Return [X, Y] of the center of cell containing provided text 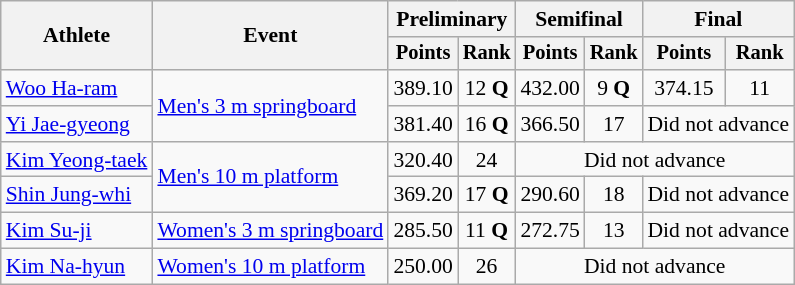
Semifinal [578, 19]
Kim Yeong-taek [77, 160]
12 Q [487, 88]
366.50 [550, 124]
Event [270, 36]
11 Q [487, 231]
Kim Su-ji [77, 231]
Woo Ha-ram [77, 88]
272.75 [550, 231]
13 [614, 231]
Men's 10 m platform [270, 178]
389.10 [422, 88]
Athlete [77, 36]
16 Q [487, 124]
17 [614, 124]
320.40 [422, 160]
374.15 [684, 88]
290.60 [550, 195]
381.40 [422, 124]
Women's 3 m springboard [270, 231]
285.50 [422, 231]
Yi Jae-gyeong [77, 124]
Final [718, 19]
Kim Na-hyun [77, 267]
Shin Jung-whi [77, 195]
26 [487, 267]
18 [614, 195]
Women's 10 m platform [270, 267]
250.00 [422, 267]
24 [487, 160]
Preliminary [452, 19]
369.20 [422, 195]
Men's 3 m springboard [270, 106]
17 Q [487, 195]
432.00 [550, 88]
9 Q [614, 88]
11 [760, 88]
